Find where the given text appears and provide that cell's center as [x, y] coordinate. 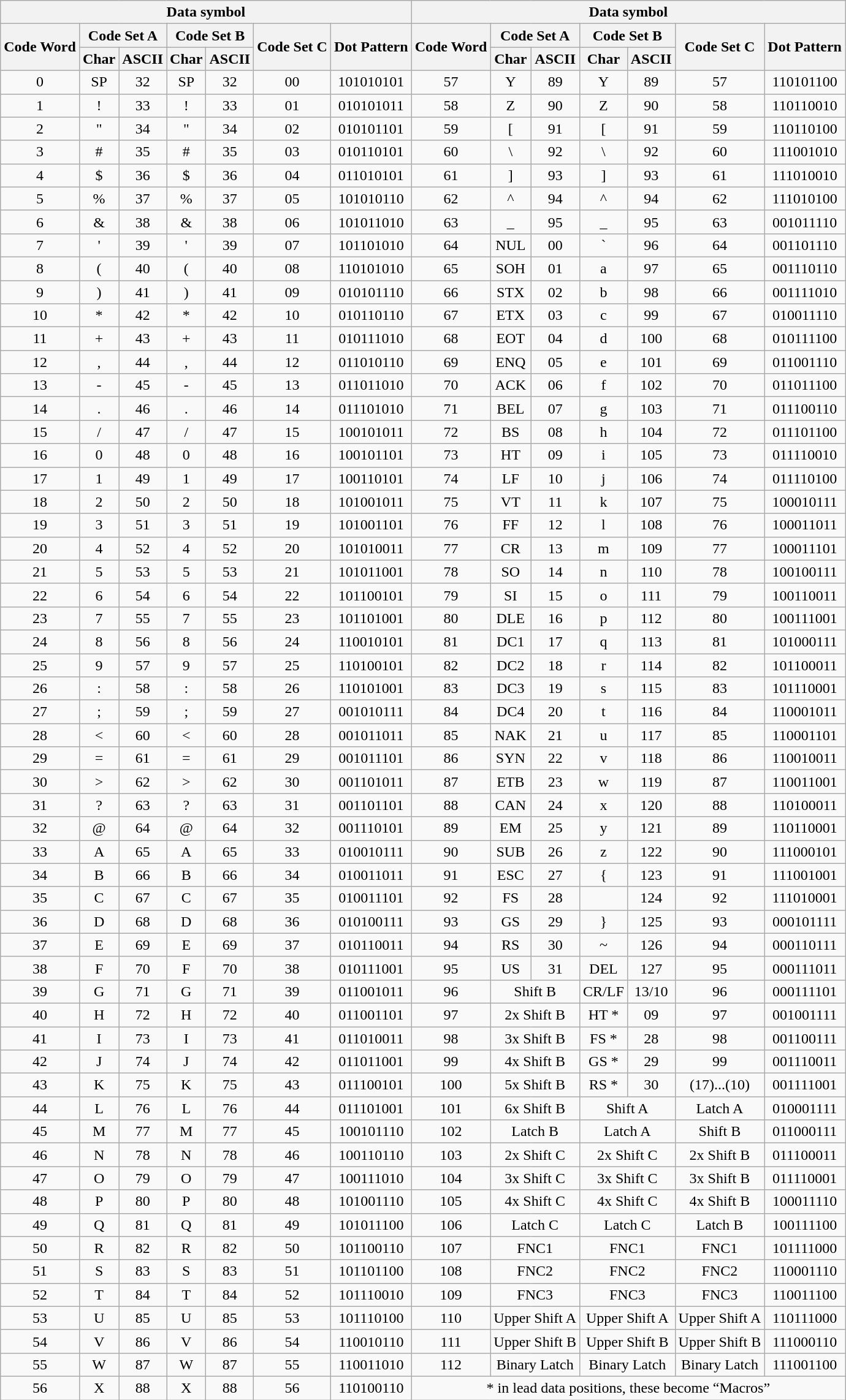
d [604, 339]
o [604, 595]
011100011 [805, 1155]
DEL [604, 968]
114 [651, 665]
010011110 [805, 316]
100111010 [371, 1178]
110111000 [805, 1318]
` [604, 245]
101101001 [371, 618]
010101011 [371, 105]
110010110 [371, 1341]
e [604, 362]
010111001 [371, 968]
119 [651, 782]
SI [511, 595]
p [604, 618]
ESC [511, 875]
010100111 [371, 921]
j [604, 479]
120 [651, 805]
5x Shift B [535, 1085]
001101101 [371, 805]
f [604, 385]
111001001 [805, 875]
110101001 [371, 689]
110010011 [805, 759]
EM [511, 828]
CR [511, 548]
010111010 [371, 339]
010110101 [371, 152]
u [604, 735]
010110011 [371, 945]
111010001 [805, 898]
111000110 [805, 1341]
011101001 [371, 1108]
101100011 [805, 665]
111001100 [805, 1364]
r [604, 665]
l [604, 525]
000111011 [805, 968]
100110011 [805, 595]
SO [511, 572]
111001010 [805, 152]
101001110 [371, 1201]
010101101 [371, 129]
110101010 [371, 268]
001011101 [371, 759]
010010111 [371, 852]
13/10 [651, 991]
111010100 [805, 199]
125 [651, 921]
SYN [511, 759]
001110101 [371, 828]
100010111 [805, 502]
g [604, 409]
x [604, 805]
a [604, 268]
115 [651, 689]
010110110 [371, 316]
100100111 [805, 572]
w [604, 782]
100011110 [805, 1201]
SUB [511, 852]
GS * [604, 1062]
110110001 [805, 828]
100101110 [371, 1132]
010111100 [805, 339]
DC3 [511, 689]
110101100 [805, 82]
110001110 [805, 1271]
100111100 [805, 1225]
110110010 [805, 105]
100111001 [805, 618]
001110110 [805, 268]
{ [604, 875]
001110011 [805, 1062]
ETB [511, 782]
011011001 [371, 1062]
001111001 [805, 1085]
101110100 [371, 1318]
126 [651, 945]
* in lead data positions, these become “Macros” [628, 1388]
111000101 [805, 852]
110100110 [371, 1388]
101000111 [805, 641]
127 [651, 968]
011010110 [371, 362]
i [604, 455]
LF [511, 479]
111010010 [805, 175]
011011100 [805, 385]
z [604, 852]
NAK [511, 735]
000111101 [805, 991]
n [604, 572]
110001101 [805, 735]
011101100 [805, 432]
011110010 [805, 455]
001111010 [805, 292]
117 [651, 735]
CAN [511, 805]
NUL [511, 245]
101011001 [371, 572]
010001111 [805, 1108]
110110100 [805, 129]
FF [511, 525]
101010101 [371, 82]
EOT [511, 339]
q [604, 641]
124 [651, 898]
~ [604, 945]
010101110 [371, 292]
BEL [511, 409]
000101111 [805, 921]
101010011 [371, 548]
123 [651, 875]
ETX [511, 316]
101100110 [371, 1248]
011101010 [371, 409]
001011110 [805, 222]
001011011 [371, 735]
116 [651, 712]
FS * [604, 1039]
118 [651, 759]
011011010 [371, 385]
101001011 [371, 502]
RS [511, 945]
110011010 [371, 1364]
GS [511, 921]
CR/LF [604, 991]
100110110 [371, 1155]
101001101 [371, 525]
s [604, 689]
001100111 [805, 1039]
011010011 [371, 1039]
100011011 [805, 525]
k [604, 502]
RS * [604, 1085]
ENQ [511, 362]
011110001 [805, 1178]
110010101 [371, 641]
011010101 [371, 175]
DC4 [511, 712]
DC1 [511, 641]
DLE [511, 618]
100101011 [371, 432]
001001111 [805, 1015]
101011100 [371, 1225]
010011011 [371, 875]
US [511, 968]
101011010 [371, 222]
ACK [511, 385]
HT * [604, 1015]
c [604, 316]
} [604, 921]
011100101 [371, 1085]
101100101 [371, 595]
v [604, 759]
110100101 [371, 665]
010011101 [371, 898]
101010110 [371, 199]
BS [511, 432]
STX [511, 292]
SOH [511, 268]
101110001 [805, 689]
113 [651, 641]
101110010 [371, 1295]
000110111 [805, 945]
121 [651, 828]
110011001 [805, 782]
VT [511, 502]
Shift A [628, 1108]
110100011 [805, 805]
011110100 [805, 479]
101111000 [805, 1248]
b [604, 292]
FS [511, 898]
001010111 [371, 712]
001101011 [371, 782]
011100110 [805, 409]
110011100 [805, 1295]
110001011 [805, 712]
h [604, 432]
DC2 [511, 665]
122 [651, 852]
101101010 [371, 245]
y [604, 828]
HT [511, 455]
011000111 [805, 1132]
101101100 [371, 1271]
011001011 [371, 991]
001101110 [805, 245]
011001110 [805, 362]
011001101 [371, 1015]
6x Shift B [535, 1108]
100101101 [371, 455]
t [604, 712]
100011101 [805, 548]
m [604, 548]
(17)...(10) [720, 1085]
100110101 [371, 479]
